Detect which cell encompasses the target text, then output its [X, Y] center coordinate. 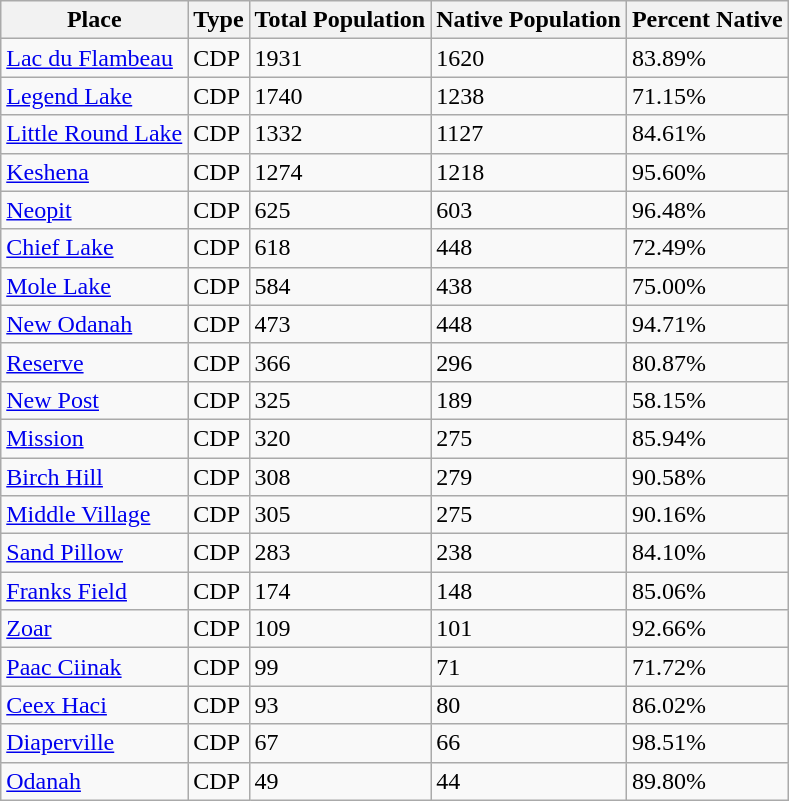
71 [529, 667]
366 [340, 362]
Place [94, 20]
99 [340, 667]
1238 [529, 96]
80.87% [707, 362]
1931 [340, 58]
49 [340, 781]
94.71% [707, 324]
75.00% [707, 286]
1127 [529, 134]
72.49% [707, 248]
80 [529, 705]
95.60% [707, 172]
Reserve [94, 362]
1620 [529, 58]
90.16% [707, 515]
Lac du Flambeau [94, 58]
Legend Lake [94, 96]
Percent Native [707, 20]
Sand Pillow [94, 553]
93 [340, 705]
90.58% [707, 477]
Neopit [94, 210]
71.15% [707, 96]
Odanah [94, 781]
325 [340, 400]
Zoar [94, 629]
66 [529, 743]
71.72% [707, 667]
96.48% [707, 210]
Native Population [529, 20]
86.02% [707, 705]
320 [340, 438]
279 [529, 477]
84.10% [707, 553]
67 [340, 743]
189 [529, 400]
New Post [94, 400]
84.61% [707, 134]
Paac Ciinak [94, 667]
Franks Field [94, 591]
Type [218, 20]
Diaperville [94, 743]
305 [340, 515]
44 [529, 781]
174 [340, 591]
Chief Lake [94, 248]
603 [529, 210]
Little Round Lake [94, 134]
Middle Village [94, 515]
Total Population [340, 20]
92.66% [707, 629]
Keshena [94, 172]
83.89% [707, 58]
238 [529, 553]
296 [529, 362]
148 [529, 591]
625 [340, 210]
85.94% [707, 438]
Mission [94, 438]
1740 [340, 96]
Ceex Haci [94, 705]
1274 [340, 172]
438 [529, 286]
283 [340, 553]
58.15% [707, 400]
1332 [340, 134]
308 [340, 477]
Mole Lake [94, 286]
109 [340, 629]
Birch Hill [94, 477]
85.06% [707, 591]
473 [340, 324]
89.80% [707, 781]
584 [340, 286]
618 [340, 248]
New Odanah [94, 324]
98.51% [707, 743]
101 [529, 629]
1218 [529, 172]
